Find where the given text appears and provide that cell's center as [X, Y] coordinate. 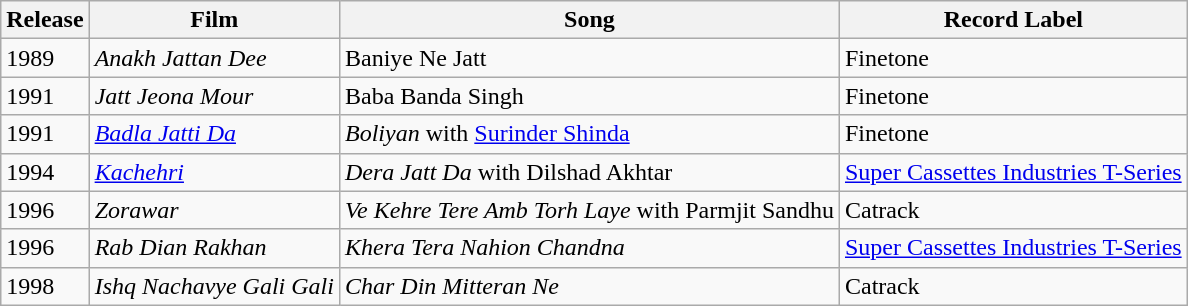
1998 [45, 286]
Record Label [1013, 20]
Rab Dian Rakhan [214, 248]
Anakh Jattan Dee [214, 58]
Release [45, 20]
Song [589, 20]
Jatt Jeona Mour [214, 96]
Badla Jatti Da [214, 134]
Baba Banda Singh [589, 96]
1994 [45, 172]
Kachehri [214, 172]
Ve Kehre Tere Amb Torh Laye with Parmjit Sandhu [589, 210]
Baniye Ne Jatt [589, 58]
Zorawar [214, 210]
Khera Tera Nahion Chandna [589, 248]
Dera Jatt Da with Dilshad Akhtar [589, 172]
Boliyan with Surinder Shinda [589, 134]
Ishq Nachavye Gali Gali [214, 286]
Char Din Mitteran Ne [589, 286]
1989 [45, 58]
Film [214, 20]
